Locate the cell with the specified text and output its (X, Y) center coordinate. 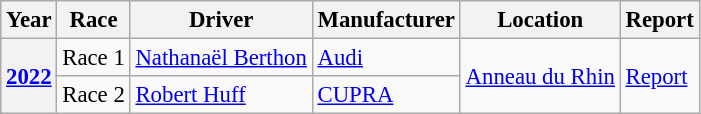
Anneau du Rhin (540, 76)
Year (29, 20)
2022 (29, 76)
Race 1 (94, 58)
Manufacturer (386, 20)
Race 2 (94, 95)
Nathanaël Berthon (221, 58)
Audi (386, 58)
Robert Huff (221, 95)
CUPRA (386, 95)
Race (94, 20)
Location (540, 20)
Driver (221, 20)
